From the cell containing the given text, extract its center point as (X, Y) coordinate. 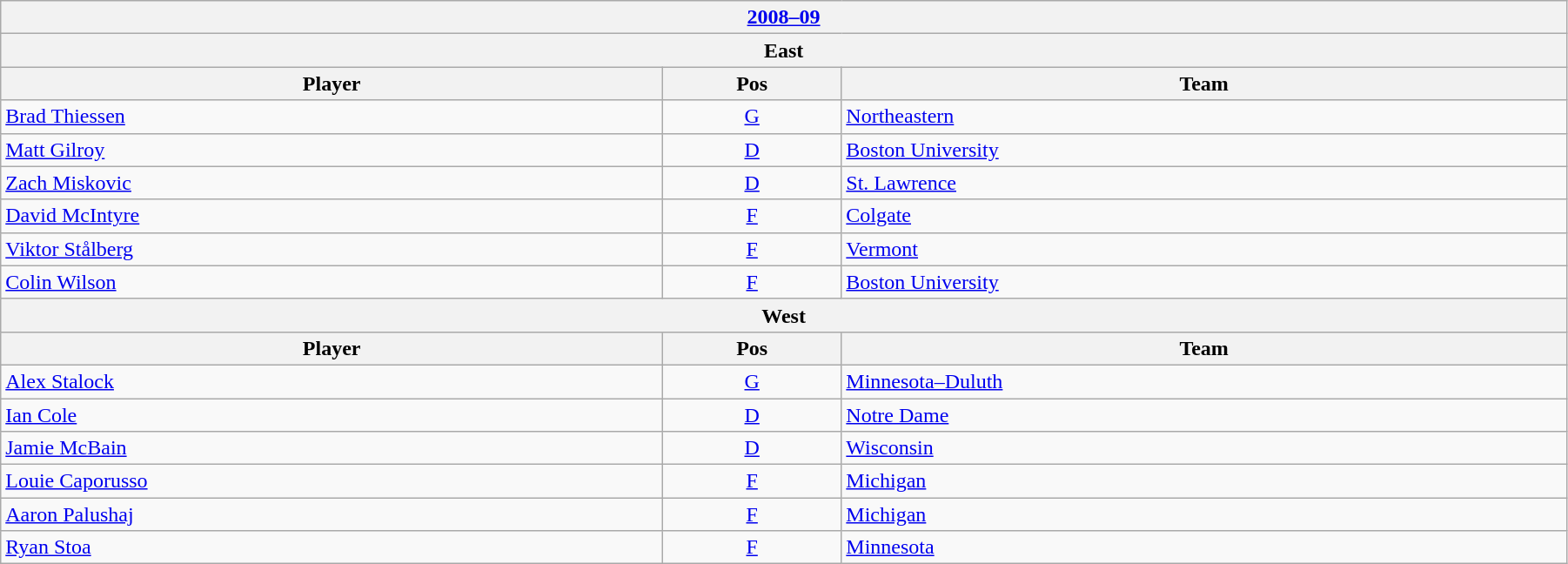
Colgate (1204, 216)
Wisconsin (1204, 448)
Matt Gilroy (332, 150)
St. Lawrence (1204, 183)
Zach Miskovic (332, 183)
Northeastern (1204, 117)
Louie Caporusso (332, 481)
Colin Wilson (332, 282)
Alex Stalock (332, 381)
Minnesota–Duluth (1204, 381)
Viktor Stålberg (332, 249)
Notre Dame (1204, 415)
Ian Cole (332, 415)
Ryan Stoa (332, 547)
Brad Thiessen (332, 117)
Vermont (1204, 249)
Aaron Palushaj (332, 514)
Jamie McBain (332, 448)
East (784, 50)
2008–09 (784, 17)
Minnesota (1204, 547)
West (784, 315)
David McIntyre (332, 216)
